Capture the cell that displays the provided text and extract its [x, y] central coordinate. 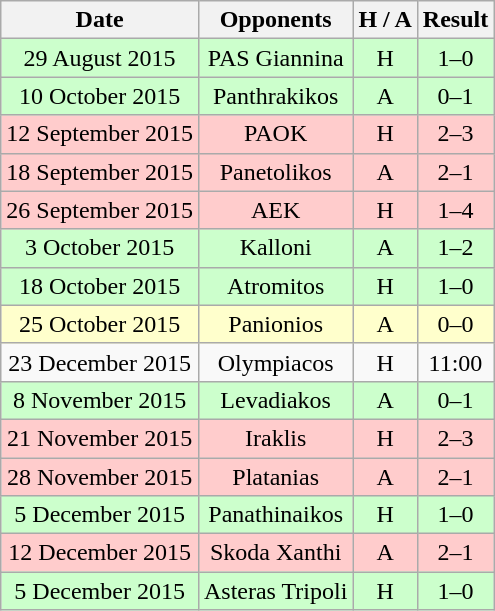
1–2 [455, 248]
Panathinaikos [275, 515]
Kalloni [275, 248]
8 November 2015 [100, 400]
26 September 2015 [100, 210]
1–4 [455, 210]
Result [455, 20]
3 October 2015 [100, 248]
Opponents [275, 20]
Panionios [275, 324]
Panetolikos [275, 172]
PAS Giannina [275, 58]
H / A [385, 20]
11:00 [455, 362]
0–0 [455, 324]
Levadiakos [275, 400]
Olympiacos [275, 362]
Platanias [275, 477]
12 December 2015 [100, 553]
Atromitos [275, 286]
18 September 2015 [100, 172]
12 September 2015 [100, 134]
AEK [275, 210]
18 October 2015 [100, 286]
PAOK [275, 134]
Date [100, 20]
10 October 2015 [100, 96]
Panthrakikos [275, 96]
23 December 2015 [100, 362]
Asteras Tripoli [275, 591]
29 August 2015 [100, 58]
Iraklis [275, 438]
21 November 2015 [100, 438]
28 November 2015 [100, 477]
25 October 2015 [100, 324]
Skoda Xanthi [275, 553]
